Output the [X, Y] coordinate of the center of the cell containing the given text.  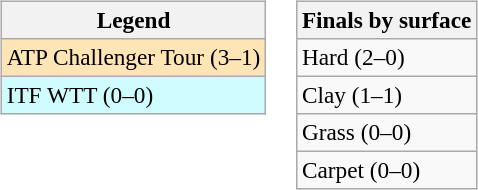
ATP Challenger Tour (3–1) [133, 57]
Clay (1–1) [387, 95]
Legend [133, 20]
ITF WTT (0–0) [133, 95]
Hard (2–0) [387, 57]
Carpet (0–0) [387, 171]
Finals by surface [387, 20]
Grass (0–0) [387, 133]
